Scan for the cell matching the given text and deliver its [x, y] coordinate at center. 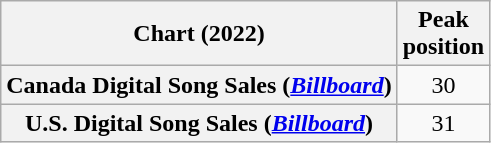
Canada Digital Song Sales (Billboard) [199, 85]
Chart (2022) [199, 34]
30 [443, 85]
U.S. Digital Song Sales (Billboard) [199, 123]
31 [443, 123]
Peakposition [443, 34]
